Detect which cell encompasses the target text, then output its (X, Y) center coordinate. 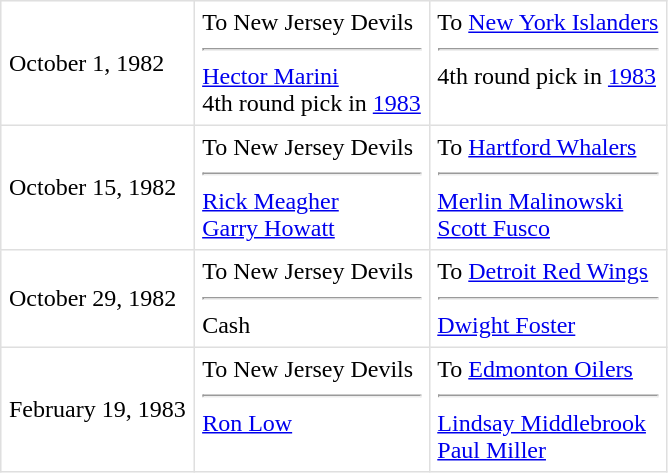
To Hartford WhalersMerlin MalinowskiScott Fusco (548, 187)
To New York Islanders 4th round pick in 1983 (548, 63)
October 1, 1982 (98, 63)
October 15, 1982 (98, 187)
To New Jersey Devils Hector Marini4th round pick in 1983 (312, 63)
To New Jersey DevilsRick MeagherGarry Howatt (312, 187)
To Detroit Red WingsDwight Foster (548, 299)
To New Jersey DevilsRon Low (312, 409)
February 19, 1983 (98, 409)
To New Jersey DevilsCash (312, 299)
October 29, 1982 (98, 299)
To Edmonton OilersLindsay MiddlebrookPaul Miller (548, 409)
